Return [x, y] of the center of cell containing provided text 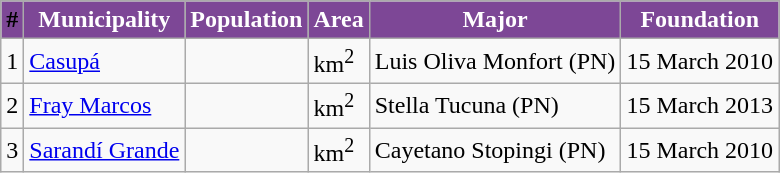
Municipality [104, 20]
Casupá [104, 62]
Fray Marcos [104, 106]
1 [12, 62]
Major [495, 20]
15 March 2013 [700, 106]
3 [12, 150]
Foundation [700, 20]
2 [12, 106]
# [12, 20]
Population [246, 20]
Cayetano Stopingi (PN) [495, 150]
Stella Tucuna (PN) [495, 106]
Area [338, 20]
Luis Oliva Monfort (PN) [495, 62]
Sarandí Grande [104, 150]
